Extract the [x, y] coordinate from the center of the cell holding the provided text.  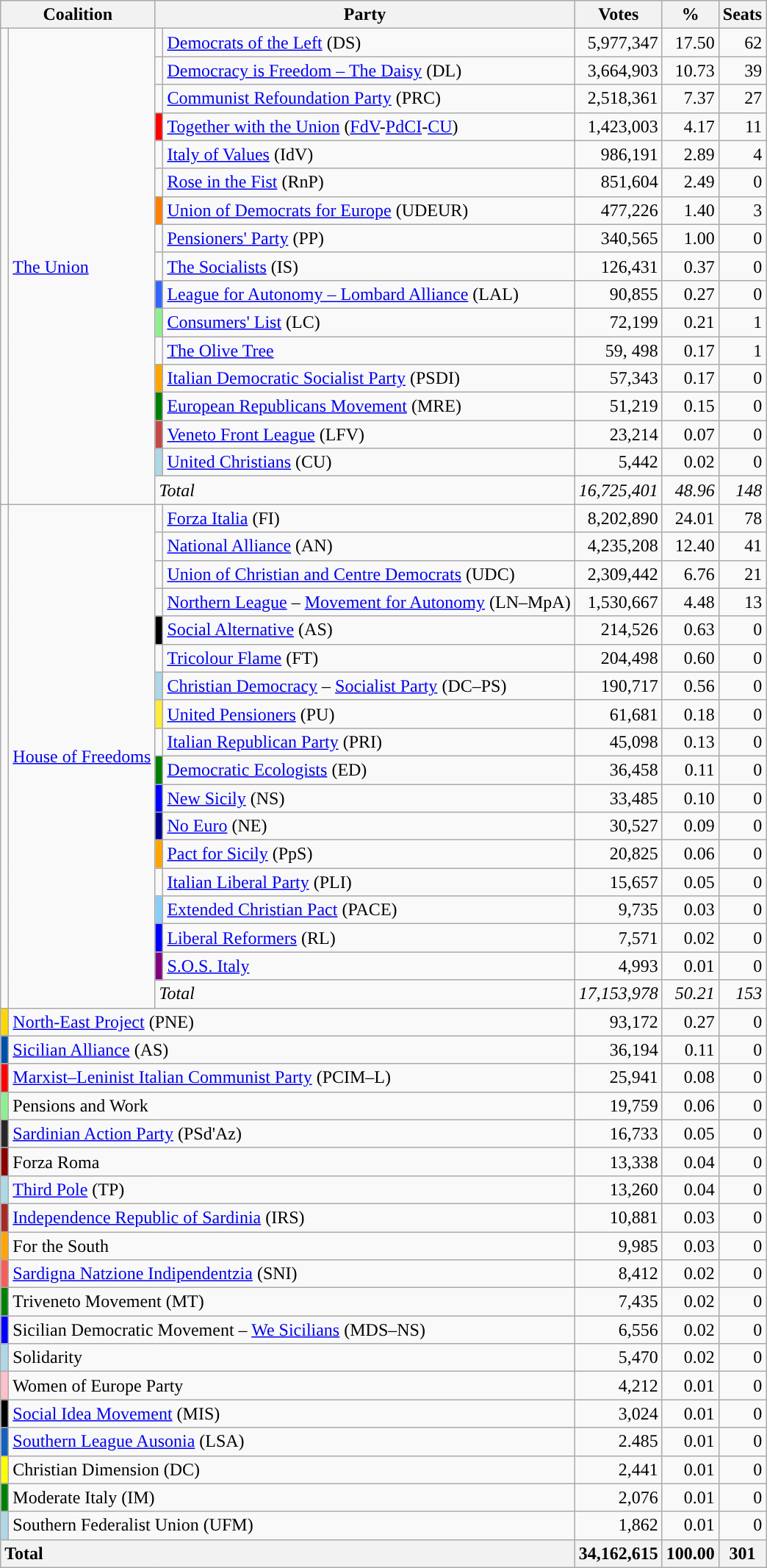
41 [742, 546]
0.15 [691, 407]
Forza Italia (FI) [369, 518]
2.485 [619, 1442]
34,162,615 [619, 1553]
9,985 [619, 1246]
12.40 [691, 546]
57,343 [619, 379]
Sicilian Democratic Movement – We Sicilians (MDS–NS) [292, 1330]
204,498 [619, 658]
340,565 [619, 238]
Democrats of the Left (DS) [369, 43]
Italy of Values (IdV) [369, 154]
Extended Christian Pact (PACE) [369, 910]
36,458 [619, 770]
10,881 [619, 1217]
2.49 [691, 182]
48.96 [691, 490]
European Republicans Movement (MRE) [369, 407]
20,825 [619, 854]
The Olive Tree [369, 351]
Solidarity [292, 1358]
214,526 [619, 630]
6,556 [619, 1330]
11 [742, 126]
0.09 [691, 826]
Seats [742, 15]
3,664,903 [619, 71]
2,441 [619, 1469]
Union of Christian and Centre Democrats (UDC) [369, 574]
5,977,347 [619, 43]
5,470 [619, 1358]
1.40 [691, 210]
0.37 [691, 266]
2,518,361 [619, 99]
% [691, 15]
78 [742, 518]
Third Pole (TP) [292, 1189]
Italian Liberal Party (PLI) [369, 882]
Votes [619, 15]
Liberal Reformers (RL) [369, 938]
50.21 [691, 994]
3 [742, 210]
The Socialists (IS) [369, 266]
Communist Refoundation Party (PRC) [369, 99]
2,076 [619, 1497]
0.13 [691, 742]
72,199 [619, 322]
Southern League Ausonia (LSA) [292, 1442]
Party [364, 15]
17,153,978 [619, 994]
Social Idea Movement (MIS) [292, 1414]
51,219 [619, 407]
Moderate Italy (IM) [292, 1497]
Tricolour Flame (FT) [369, 658]
17.50 [691, 43]
0.63 [691, 630]
Christian Dimension (DC) [292, 1469]
Forza Roma [292, 1161]
No Euro (NE) [369, 826]
Women of Europe Party [292, 1386]
126,431 [619, 266]
Veneto Front League (LFV) [369, 434]
Pact for Sicily (PpS) [369, 854]
4.17 [691, 126]
National Alliance (AN) [369, 546]
7,571 [619, 938]
Together with the Union (FdV-PdCI-CU) [369, 126]
4,993 [619, 966]
Sardinian Action Party (PSd'Az) [292, 1134]
24.01 [691, 518]
59, 498 [619, 351]
0.07 [691, 434]
Sardigna Natzione Indipendentzia (SNI) [292, 1274]
3,024 [619, 1414]
Triveneto Movement (MT) [292, 1302]
Social Alternative (AS) [369, 630]
Democracy is Freedom – The Daisy (DL) [369, 71]
North-East Project (PNE) [292, 1022]
15,657 [619, 882]
Southern Federalist Union (UFM) [292, 1525]
93,172 [619, 1022]
7,435 [619, 1302]
Pensioners' Party (PP) [369, 238]
153 [742, 994]
45,098 [619, 742]
16,733 [619, 1134]
4 [742, 154]
0.08 [691, 1078]
0.10 [691, 798]
United Pensioners (PU) [369, 714]
25,941 [619, 1078]
4.48 [691, 602]
Northern League – Movement for Autonomy (LN–MpA) [369, 602]
1,862 [619, 1525]
New Sicily (NS) [369, 798]
10.73 [691, 71]
4,235,208 [619, 546]
2.89 [691, 154]
62 [742, 43]
4,212 [619, 1386]
13,260 [619, 1189]
1,423,003 [619, 126]
39 [742, 71]
16,725,401 [619, 490]
27 [742, 99]
Consumers' List (LC) [369, 322]
100.00 [691, 1553]
30,527 [619, 826]
986,191 [619, 154]
0.21 [691, 322]
8,412 [619, 1274]
33,485 [619, 798]
851,604 [619, 182]
13 [742, 602]
13,338 [619, 1161]
19,759 [619, 1106]
0.18 [691, 714]
Marxist–Leninist Italian Communist Party (PCIM–L) [292, 1078]
477,226 [619, 210]
Italian Democratic Socialist Party (PSDI) [369, 379]
148 [742, 490]
301 [742, 1553]
21 [742, 574]
Sicilian Alliance (AS) [292, 1050]
Pensions and Work [292, 1106]
S.O.S. Italy [369, 966]
For the South [292, 1246]
Democratic Ecologists (ED) [369, 770]
Union of Democrats for Europe (UDEUR) [369, 210]
Coalition [78, 15]
Rose in the Fist (RnP) [369, 182]
Christian Democracy – Socialist Party (DC–PS) [369, 686]
The Union [82, 266]
9,735 [619, 910]
House of Freedoms [82, 756]
1.00 [691, 238]
61,681 [619, 714]
0.56 [691, 686]
2,309,442 [619, 574]
7.37 [691, 99]
5,442 [619, 462]
League for Autonomy – Lombard Alliance (LAL) [369, 294]
0.60 [691, 658]
Independence Republic of Sardinia (IRS) [292, 1217]
190,717 [619, 686]
1,530,667 [619, 602]
United Christians (CU) [369, 462]
Italian Republican Party (PRI) [369, 742]
8,202,890 [619, 518]
90,855 [619, 294]
23,214 [619, 434]
6.76 [691, 574]
36,194 [619, 1050]
